Determine the [X, Y] coordinate at the center of the cell enclosing the given text.  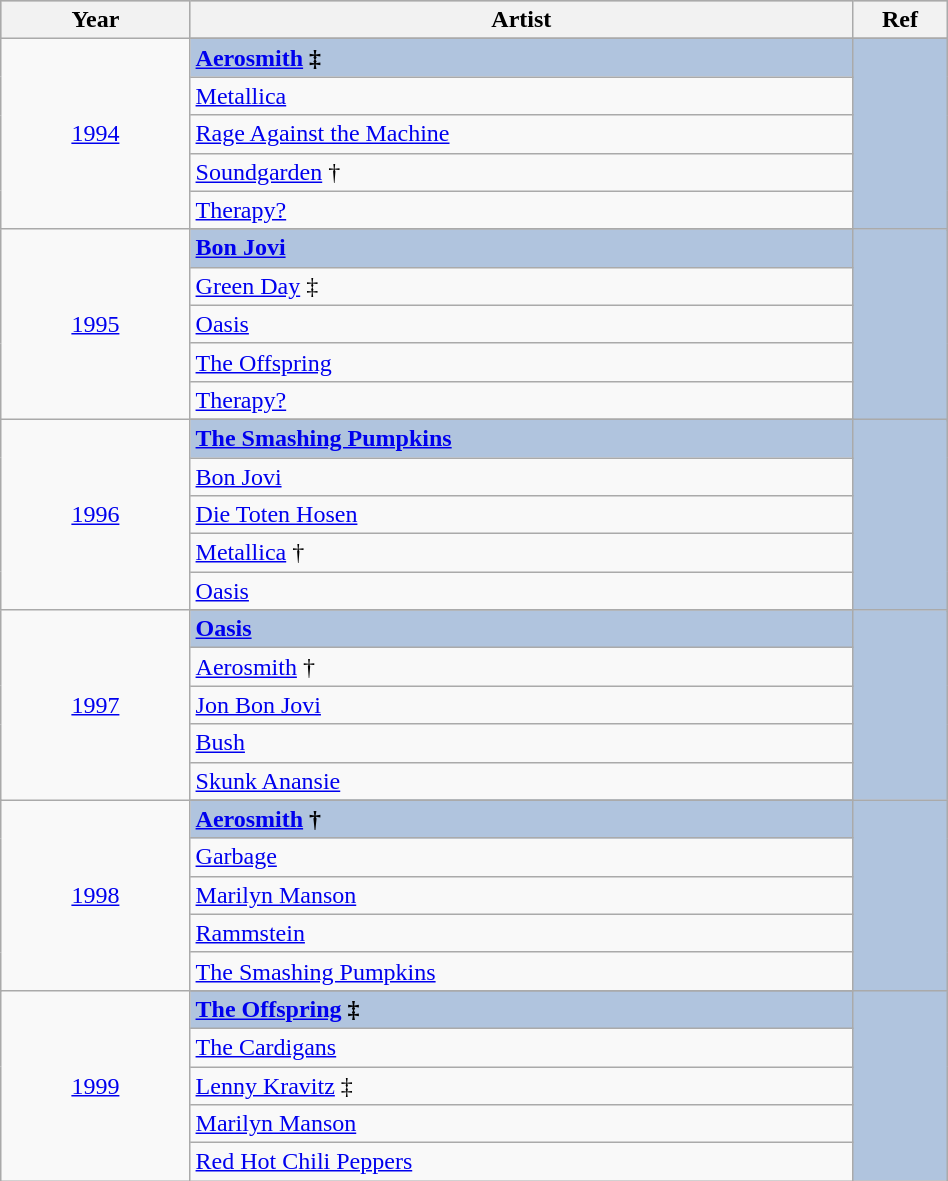
Rage Against the Machine [522, 134]
The Cardigans [522, 1047]
Jon Bon Jovi [522, 705]
Bush [522, 743]
Metallica † [522, 553]
Ref [900, 20]
1997 [96, 705]
Lenny Kravitz ‡ [522, 1085]
1996 [96, 514]
Aerosmith ‡ [522, 58]
1995 [96, 324]
1998 [96, 895]
Red Hot Chili Peppers [522, 1162]
Skunk Anansie [522, 781]
Die Toten Hosen [522, 515]
1994 [96, 134]
Garbage [522, 857]
The Offspring [522, 362]
Green Day ‡ [522, 286]
Year [96, 20]
Rammstein [522, 933]
Artist [522, 20]
The Offspring ‡ [522, 1009]
Metallica [522, 96]
Soundgarden † [522, 172]
1999 [96, 1085]
